Scan for the cell matching the given text and deliver its (x, y) coordinate at center. 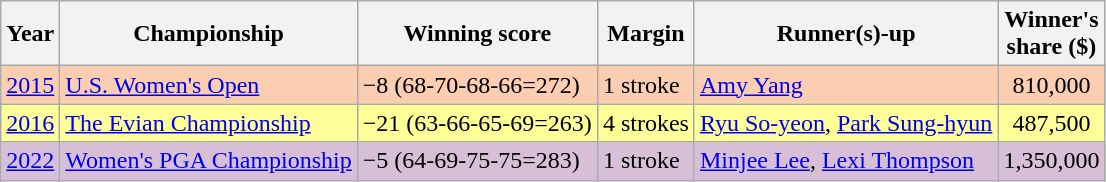
−5 (64-69-75-75=283) (477, 161)
−21 (63-66-65-69=263) (477, 123)
Women's PGA Championship (208, 161)
Winner'sshare ($) (1052, 34)
Minjee Lee, Lexi Thompson (846, 161)
Year (30, 34)
4 strokes (646, 123)
Ryu So-yeon, Park Sung-hyun (846, 123)
Winning score (477, 34)
2022 (30, 161)
U.S. Women's Open (208, 85)
Amy Yang (846, 85)
2015 (30, 85)
Championship (208, 34)
2016 (30, 123)
1,350,000 (1052, 161)
487,500 (1052, 123)
The Evian Championship (208, 123)
810,000 (1052, 85)
Runner(s)-up (846, 34)
−8 (68-70-68-66=272) (477, 85)
Margin (646, 34)
